From the cell containing the given text, extract its center point as (x, y) coordinate. 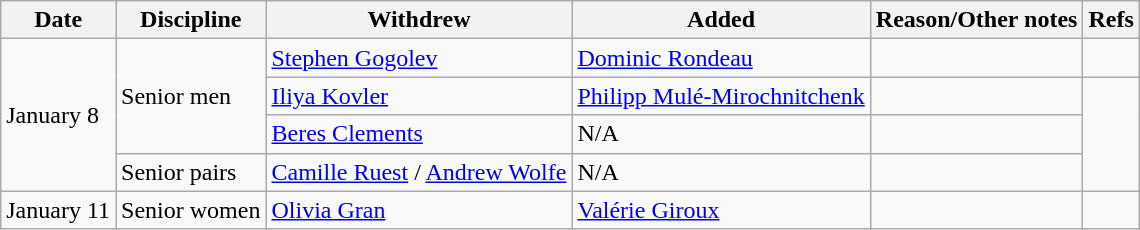
Refs (1111, 20)
Beres Clements (419, 134)
Senior women (191, 210)
Iliya Kovler (419, 96)
Stephen Gogolev (419, 58)
Philipp Mulé-Mirochnitchenk (721, 96)
January 8 (58, 115)
Discipline (191, 20)
Senior men (191, 96)
Date (58, 20)
Dominic Rondeau (721, 58)
Withdrew (419, 20)
Camille Ruest / Andrew Wolfe (419, 172)
Olivia Gran (419, 210)
January 11 (58, 210)
Added (721, 20)
Senior pairs (191, 172)
Reason/Other notes (976, 20)
Valérie Giroux (721, 210)
